Detect which cell encompasses the target text, then output its [X, Y] center coordinate. 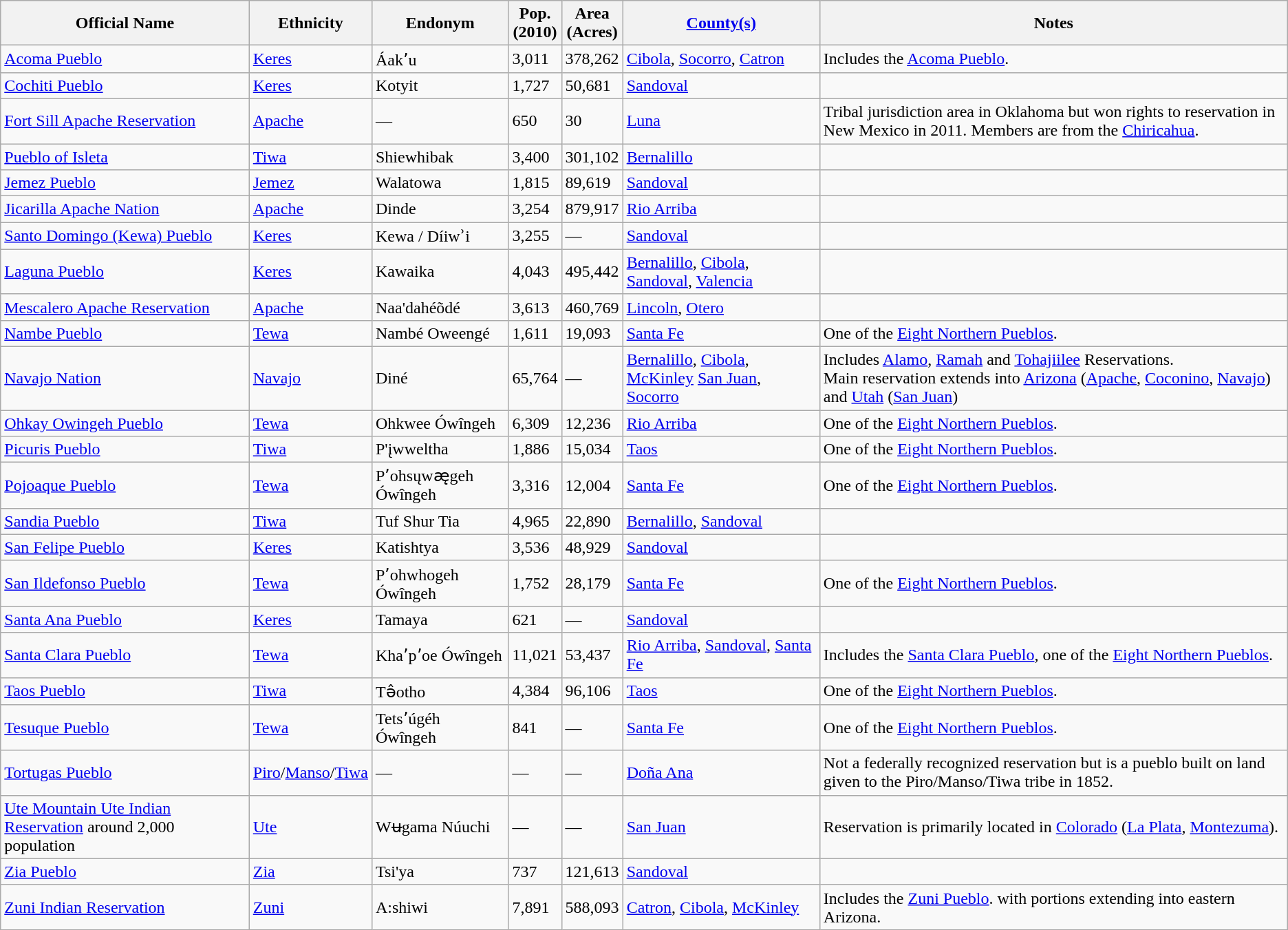
Pop.(2010) [535, 23]
Nambe Pueblo [125, 333]
3,255 [535, 236]
3,536 [535, 547]
Pʼohsųwæ̨geh Ówîngeh [440, 486]
Jicarilla Apache Nation [125, 209]
P'įwweltha [440, 450]
Pojoaque Pueblo [125, 486]
Tuf Shur Tia [440, 521]
Bernalillo, Cibola, McKinley San Juan, Socorro [721, 378]
Zuni [310, 907]
3,011 [535, 59]
Sandia Pueblo [125, 521]
50,681 [592, 85]
Includes Alamo, Ramah and Tohajiilee Reservations.Main reservation extends into Arizona (Apache, Coconino, Navajo) and Utah (San Juan) [1053, 378]
Zuni Indian Reservation [125, 907]
3,316 [535, 486]
89,619 [592, 183]
841 [535, 728]
Jemez [310, 183]
Luna [721, 121]
53,437 [592, 655]
Piro/Manso/Tiwa [310, 772]
Shiewhibak [440, 156]
22,890 [592, 521]
Includes the Acoma Pueblo. [1053, 59]
County(s) [721, 23]
Area(Acres) [592, 23]
Khaʼpʼoe Ówîngeh [440, 655]
879,917 [592, 209]
Kawaika [440, 271]
San Ildefonso Pueblo [125, 584]
Kotyit [440, 85]
65,764 [535, 378]
Cibola, Socorro, Catron [721, 59]
Navajo Nation [125, 378]
Tesuque Pueblo [125, 728]
Catron, Cibola, McKinley [721, 907]
48,929 [592, 547]
3,254 [535, 209]
4,965 [535, 521]
Walatowa [440, 183]
Cochiti Pueblo [125, 85]
19,093 [592, 333]
378,262 [592, 59]
San Juan [721, 827]
Doña Ana [721, 772]
3,400 [535, 156]
96,106 [592, 691]
Katishtya [440, 547]
301,102 [592, 156]
Pʼohwhogeh Ówîngeh [440, 584]
San Felipe Pueblo [125, 547]
Tsi'ya [440, 871]
7,891 [535, 907]
Tribal jurisdiction area in Oklahoma but won rights to reservation in New Mexico in 2011. Members are from the Chiricahua. [1053, 121]
Ohkwee Ówîngeh [440, 423]
650 [535, 121]
6,309 [535, 423]
3,613 [535, 307]
Not a federally recognized reservation but is a pueblo built on land given to the Piro/Manso/Tiwa tribe in 1852. [1053, 772]
Pueblo of Isleta [125, 156]
460,769 [592, 307]
Zia [310, 871]
1,752 [535, 584]
588,093 [592, 907]
Navajo [310, 378]
Lincoln, Otero [721, 307]
Diné [440, 378]
Jemez Pueblo [125, 183]
Santo Domingo (Kewa) Pueblo [125, 236]
Fort Sill Apache Reservation [125, 121]
Mescalero Apache Reservation [125, 307]
1,611 [535, 333]
Santa Clara Pueblo [125, 655]
Tortugas Pueblo [125, 772]
Tə̂otho [440, 691]
A:shiwi [440, 907]
Nambé Oweengé [440, 333]
621 [535, 620]
Acoma Pueblo [125, 59]
Ethnicity [310, 23]
30 [592, 121]
Includes the Santa Clara Pueblo, one of the Eight Northern Pueblos. [1053, 655]
Ohkay Owingeh Pueblo [125, 423]
Santa Ana Pueblo [125, 620]
Ute Mountain Ute Indian Reservation around 2,000 population [125, 827]
12,236 [592, 423]
Rio Arriba, Sandoval, Santa Fe [721, 655]
1,886 [535, 450]
Bernalillo, Sandoval [721, 521]
Bernalillo, Cibola, Sandoval, Valencia [721, 271]
Endonym [440, 23]
Tamaya [440, 620]
28,179 [592, 584]
495,442 [592, 271]
12,004 [592, 486]
15,034 [592, 450]
Wʉgama Núuchi [440, 827]
Includes the Zuni Pueblo. with portions extending into eastern Arizona. [1053, 907]
11,021 [535, 655]
Picuris Pueblo [125, 450]
121,613 [592, 871]
Naa'dahéõdé [440, 307]
Official Name [125, 23]
Tetsʼúgéh Ówîngeh [440, 728]
Ute [310, 827]
Bernalillo [721, 156]
Laguna Pueblo [125, 271]
Áakʼu [440, 59]
Dinde [440, 209]
Notes [1053, 23]
737 [535, 871]
4,384 [535, 691]
Taos Pueblo [125, 691]
Reservation is primarily located in Colorado (La Plata, Montezuma). [1053, 827]
Zia Pueblo [125, 871]
4,043 [535, 271]
1,727 [535, 85]
Kewa / Díiwʾi [440, 236]
1,815 [535, 183]
